Locate the cell with the specified text and output its [X, Y] center coordinate. 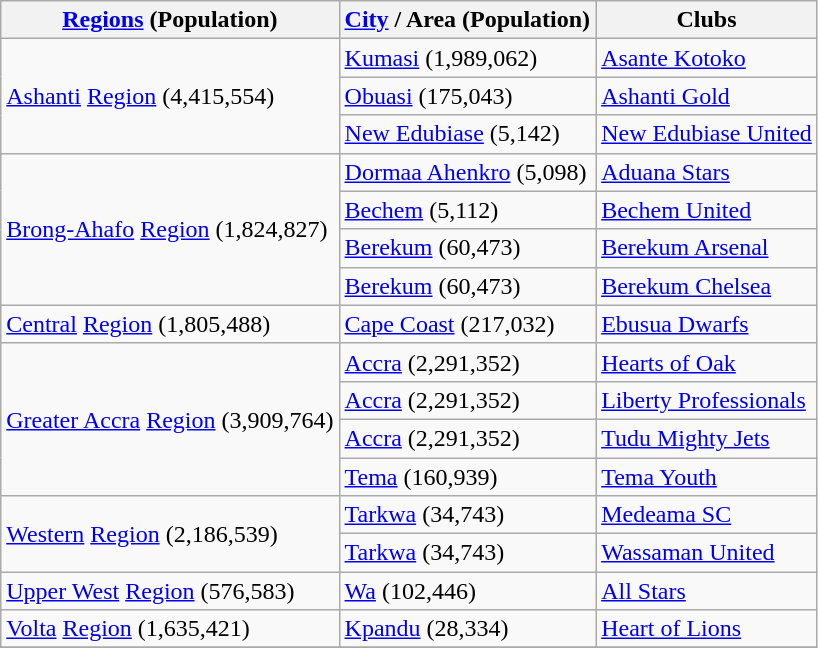
Asante Kotoko [707, 58]
Tema (160,939) [468, 477]
Heart of Lions [707, 629]
All Stars [707, 591]
Obuasi (175,043) [468, 96]
Tudu Mighty Jets [707, 438]
Tema Youth [707, 477]
Volta Region (1,635,421) [170, 629]
Hearts of Oak [707, 362]
Medeama SC [707, 515]
Western Region (2,186,539) [170, 534]
New Edubiase (5,142) [468, 134]
Berekum Chelsea [707, 286]
Bechem United [707, 210]
City / Area (Population) [468, 20]
Ashanti Region (4,415,554) [170, 96]
Dormaa Ahenkro (5,098) [468, 172]
Central Region (1,805,488) [170, 324]
Berekum Arsenal [707, 248]
Wassaman United [707, 553]
Ashanti Gold [707, 96]
Regions (Population) [170, 20]
Kpandu (28,334) [468, 629]
Aduana Stars [707, 172]
Bechem (5,112) [468, 210]
Liberty Professionals [707, 400]
Clubs [707, 20]
New Edubiase United [707, 134]
Brong-Ahafo Region (1,824,827) [170, 229]
Wa (102,446) [468, 591]
Cape Coast (217,032) [468, 324]
Upper West Region (576,583) [170, 591]
Kumasi (1,989,062) [468, 58]
Ebusua Dwarfs [707, 324]
Greater Accra Region (3,909,764) [170, 419]
